From the cell containing the given text, extract its center point as (X, Y) coordinate. 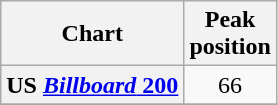
66 (230, 85)
US Billboard 200 (92, 85)
Peakposition (230, 34)
Chart (92, 34)
